Return (X, Y) of the center of cell containing provided text 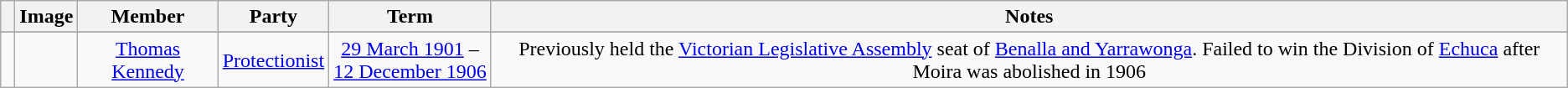
Term (410, 17)
Protectionist (273, 60)
Party (273, 17)
Thomas Kennedy (147, 60)
Notes (1029, 17)
Image (47, 17)
Member (147, 17)
29 March 1901 –12 December 1906 (410, 60)
